Provide the (X, Y) coordinate of the cell's center where the given text is located.  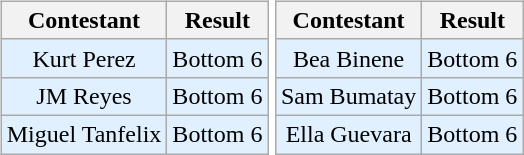
Sam Bumatay (348, 96)
Bea Binene (348, 58)
Miguel Tanfelix (84, 134)
Ella Guevara (348, 134)
JM Reyes (84, 96)
Kurt Perez (84, 58)
